Capture the cell that displays the provided text and extract its (X, Y) central coordinate. 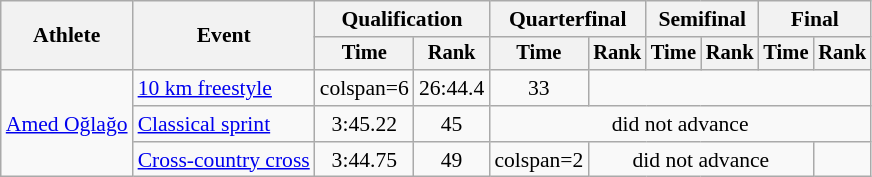
Qualification (402, 19)
3:45.22 (364, 124)
did not advance (680, 124)
Classical sprint (224, 124)
26:44.4 (452, 88)
Event (224, 36)
45 (452, 124)
Final (814, 19)
colspan=6 (364, 88)
Semifinal (702, 19)
33 (538, 88)
Quarterfinal (568, 19)
10 km freestyle (224, 88)
Amed Oğlağo (67, 124)
Athlete (67, 36)
